Locate the cell with the specified text and output its (X, Y) center coordinate. 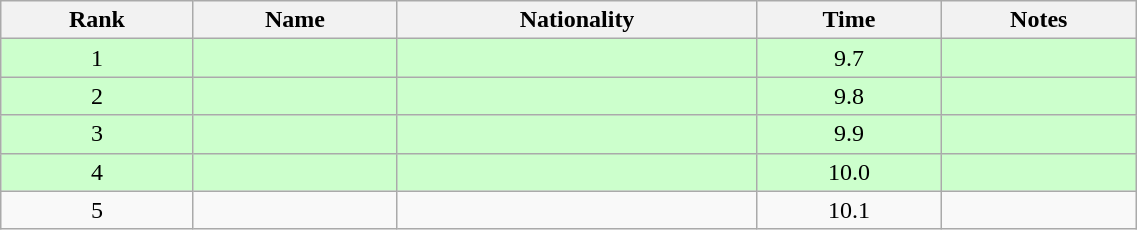
4 (97, 172)
9.7 (848, 58)
10.0 (848, 172)
Time (848, 20)
5 (97, 210)
9.9 (848, 134)
Name (295, 20)
3 (97, 134)
1 (97, 58)
Rank (97, 20)
2 (97, 96)
10.1 (848, 210)
Nationality (578, 20)
Notes (1039, 20)
9.8 (848, 96)
